Find where the given text appears and provide that cell's center as (X, Y) coordinate. 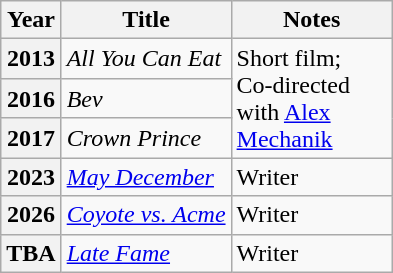
2016 (31, 98)
Title (146, 20)
Notes (312, 20)
Late Fame (146, 253)
TBA (31, 253)
Bev (146, 98)
Short film;Co-directed with Alex Mechanik (312, 98)
Crown Prince (146, 138)
May December (146, 177)
2026 (31, 215)
2017 (31, 138)
All You Can Eat (146, 59)
Year (31, 20)
Coyote vs. Acme (146, 215)
2013 (31, 59)
2023 (31, 177)
